Detect which cell encompasses the target text, then output its (X, Y) center coordinate. 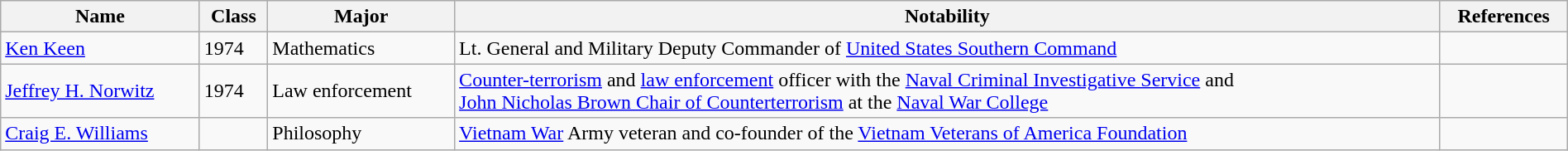
Class (233, 17)
Name (100, 17)
Craig E. Williams (100, 134)
Ken Keen (100, 48)
Notability (948, 17)
Vietnam War Army veteran and co-founder of the Vietnam Veterans of America Foundation (948, 134)
Philosophy (361, 134)
Major (361, 17)
Mathematics (361, 48)
Jeffrey H. Norwitz (100, 91)
Law enforcement (361, 91)
References (1503, 17)
Lt. General and Military Deputy Commander of United States Southern Command (948, 48)
